Provide the [x, y] coordinate of the cell's center where the given text is located.  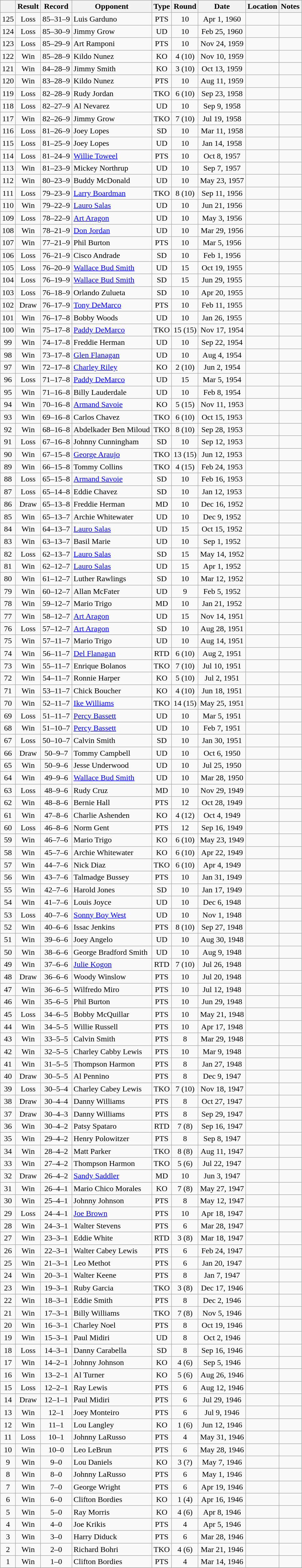
61 [8, 815]
65–13–7 [56, 516]
4–0 [56, 1524]
81–25–9 [56, 143]
67–16–8 [56, 442]
Nov 1, 1948 [222, 915]
40 [8, 1076]
Joe Krikis [112, 1524]
Charley Cabey Lewis [112, 1089]
Harold Jones [112, 890]
70 [8, 703]
15–3–1 [56, 1338]
Jun 18, 1951 [222, 691]
Sep 16, 1946 [222, 1350]
81–24–9 [56, 156]
69–16–8 [56, 417]
Johnny Cunningham [112, 442]
76–21–9 [56, 255]
37 [8, 1114]
66–15–8 [56, 467]
26–4–2 [56, 1176]
Patsy Spataro [112, 1126]
84 [8, 529]
Mar 28, 1946 [222, 1537]
Henry Polowitzer [112, 1138]
55–11–7 [56, 666]
119 [8, 93]
Oct 4, 1949 [222, 815]
Mario Chico Morales [112, 1189]
Jul 12, 1948 [222, 989]
Al Pennino [112, 1076]
74 [8, 653]
4 (15) [185, 467]
36 [8, 1126]
24 [8, 1275]
Sandy Saddler [112, 1176]
99 [8, 342]
3–0 [56, 1537]
81 [8, 566]
Cisco Andrade [112, 255]
Nov 11, 1953 [222, 405]
79–22–9 [56, 206]
30–5–5 [56, 1076]
33 [8, 1164]
Sep 7, 1957 [222, 168]
Mar 11, 1958 [222, 131]
Mar 9, 1948 [222, 1052]
Walter Keene [112, 1275]
76 [8, 629]
Wilfredo Miro [112, 989]
116 [8, 131]
Ike Williams [112, 703]
1 (4) [185, 1499]
65–14–8 [56, 492]
12–2–1 [56, 1388]
Oct 8, 1957 [222, 156]
Oct 13, 1959 [222, 69]
92 [8, 430]
Ronnie Harper [112, 678]
17 [8, 1363]
93 [8, 417]
30–4–3 [56, 1114]
Sep 22, 1954 [222, 342]
109 [8, 218]
Apr 1, 1960 [222, 19]
Eddie Chavez [112, 492]
80–23–9 [56, 181]
Jul 29, 1946 [222, 1400]
37–6–6 [56, 965]
George Bradford Smith [112, 952]
117 [8, 118]
48 [8, 977]
110 [8, 206]
Leo LeBrun [112, 1450]
85–29–9 [56, 44]
122 [8, 56]
64–13–7 [56, 529]
24–4–1 [56, 1213]
21 [8, 1313]
78–22–9 [56, 218]
66 [8, 753]
102 [8, 305]
Apr 22, 1949 [222, 852]
81–23–9 [56, 168]
Willie Toweel [112, 156]
May 27, 1947 [222, 1189]
48–8–6 [56, 803]
Oct 15, 1953 [222, 417]
Feb 1, 1956 [222, 255]
Oct 19, 1946 [222, 1325]
29 [8, 1213]
Date [222, 7]
36–6–6 [56, 977]
17–3–1 [56, 1313]
59 [8, 840]
Matt Parker [112, 1151]
39 [8, 1089]
9–0 [56, 1462]
Ray Morris [112, 1512]
79 [8, 591]
85 [8, 516]
Tommy Collins [112, 467]
46–8–6 [56, 828]
May 3, 1956 [222, 218]
Nov 5, 1946 [222, 1313]
67 [8, 740]
Oct 6, 1950 [222, 753]
11 [8, 1437]
Apr 5, 1946 [222, 1524]
Larry Boardman [112, 193]
Dec 9, 1952 [222, 516]
Sep 29, 1947 [222, 1114]
Chick Boucher [112, 691]
82–27–9 [56, 106]
58 [8, 852]
62–13–7 [56, 554]
34–6–5 [56, 1014]
Sep 28, 1953 [222, 430]
George Araujo [112, 454]
Jun 12, 1953 [222, 454]
Jul 9, 1946 [222, 1412]
12–1–1 [56, 1400]
2 (10) [185, 367]
Mar 5, 1954 [222, 380]
Art Ramponi [112, 44]
111 [8, 193]
Nov 24, 1959 [222, 44]
94 [8, 405]
Apr 4, 1949 [222, 865]
34 [8, 1151]
68–16–8 [56, 430]
49 [8, 965]
52 [8, 927]
Eddie White [112, 1238]
1 [8, 1562]
Jul 2, 1951 [222, 678]
Sep 5, 1946 [222, 1363]
22 [8, 1300]
Luther Rawlings [112, 579]
May 1, 1946 [222, 1475]
Jan 31, 1949 [222, 877]
32–5–5 [56, 1052]
Aug 9, 1948 [222, 952]
105 [8, 268]
Basil Marie [112, 541]
Jun 21, 1956 [222, 206]
13 [8, 1412]
Feb 24, 1947 [222, 1251]
Aug 4, 1954 [222, 355]
20 [8, 1325]
19–3–1 [56, 1288]
51–11–7 [56, 716]
118 [8, 106]
Mar 14, 1946 [222, 1562]
Mar 18, 1947 [222, 1238]
Mar 28, 1950 [222, 778]
May 7, 1946 [222, 1462]
3 (10) [185, 69]
42–7–6 [56, 890]
Aug 14, 1951 [222, 641]
57–11–7 [56, 641]
Carlos Chavez [112, 417]
41–7–6 [56, 902]
21–3–1 [56, 1263]
8 (8) [185, 1151]
4 (12) [185, 815]
May 12, 1947 [222, 1201]
Aug 30, 1948 [222, 939]
76–17–8 [56, 317]
14 [8, 1400]
Rudy Jordan [112, 93]
45–7–6 [56, 852]
39–6–6 [56, 939]
23 [8, 1288]
101 [8, 317]
Danny Carabella [112, 1350]
10–0 [56, 1450]
51 [8, 939]
Jan 30, 1951 [222, 740]
Jan 17, 1949 [222, 890]
57 [8, 865]
10–1 [56, 1437]
Jesse Underwood [112, 766]
14 (15) [185, 703]
Al Nevarez [112, 106]
28 [8, 1226]
Apr 8, 1946 [222, 1512]
31 [8, 1189]
76–17–9 [56, 305]
Louis Joyce [112, 902]
Leo Methot [112, 1263]
Mar 5, 1956 [222, 243]
43–7–6 [56, 877]
83–28–9 [56, 81]
82–28–9 [56, 93]
Oct 19, 1955 [222, 268]
65 [8, 766]
Luis Garduno [112, 19]
48–9–6 [56, 790]
Feb 24, 1953 [222, 467]
83 [8, 541]
70–16–8 [56, 405]
Notes [290, 7]
May 25, 1951 [222, 703]
54 [8, 902]
1–0 [56, 1562]
59–12–7 [56, 604]
Ruby Garcia [112, 1288]
Aug 11, 1947 [222, 1151]
Apr 20, 1955 [222, 293]
26–4–1 [56, 1189]
107 [8, 243]
Mar 21, 1946 [222, 1549]
98 [8, 355]
Mar 5, 1951 [222, 716]
76–19–9 [56, 280]
36–6–5 [56, 989]
Rudy Cruz [112, 790]
Feb 16, 1953 [222, 479]
52–11–7 [56, 703]
Joey Monteiro [112, 1412]
Woody Winslow [112, 977]
Jan 12, 1953 [222, 492]
23–3–1 [56, 1238]
Jul 10, 1951 [222, 666]
Jul 25, 1950 [222, 766]
Lou Langley [112, 1425]
38 [8, 1101]
60 [8, 828]
113 [8, 168]
77 [8, 616]
81–26–9 [56, 131]
30–5–4 [56, 1089]
103 [8, 293]
68 [8, 728]
Sep 27, 1948 [222, 927]
Round [185, 7]
May 23, 1957 [222, 181]
88 [8, 479]
55 [8, 890]
41 [8, 1064]
Jul 22, 1947 [222, 1164]
29–4–2 [56, 1138]
Walter Stevens [112, 1226]
34–5–5 [56, 1027]
Apr 17, 1948 [222, 1027]
Feb 25, 1960 [222, 31]
Dec 9, 1947 [222, 1076]
71–16–8 [56, 392]
27–4–2 [56, 1164]
50–9–6 [56, 766]
31–5–5 [56, 1064]
76–18–9 [56, 293]
74–17–8 [56, 342]
108 [8, 230]
30 [8, 1201]
Charley Cabby Lewis [112, 1052]
Mar 29, 1956 [222, 230]
90 [8, 454]
Al Turner [112, 1375]
5 [8, 1512]
19 [8, 1338]
Mar 29, 1948 [222, 1039]
13–2–1 [56, 1375]
40–7–6 [56, 915]
61–12–7 [56, 579]
14–2–1 [56, 1363]
44 [8, 1027]
75–17–8 [56, 330]
Aug 26, 1946 [222, 1375]
65–13–8 [56, 504]
7–0 [56, 1487]
Nov 18, 1947 [222, 1089]
86 [8, 504]
22–3–1 [56, 1251]
Bobby Woods [112, 317]
May 14, 1952 [222, 554]
Jan 27, 1948 [222, 1064]
72–17–8 [56, 367]
7 [8, 1487]
25 [8, 1263]
Jan 14, 1958 [222, 143]
32 [8, 1176]
May 31, 1946 [222, 1437]
120 [8, 81]
89 [8, 467]
63 [8, 790]
33–5–5 [56, 1039]
30–4–2 [56, 1126]
58–12–7 [56, 616]
Billy Lauderdale [112, 392]
Willie Russell [112, 1027]
87 [8, 492]
Del Flanagan [112, 653]
Jul 20, 1948 [222, 977]
Type [162, 7]
115 [8, 143]
Dec 6, 1948 [222, 902]
Opponent [112, 7]
Feb 7, 1951 [222, 728]
3 [8, 1537]
35–6–5 [56, 1002]
Location [262, 7]
Sep 12, 1953 [222, 442]
Ray Lewis [112, 1388]
3 (?) [185, 1462]
Charley Noel [112, 1325]
25–4–1 [56, 1201]
18–3–1 [56, 1300]
Jun 3, 1947 [222, 1176]
Sonny Boy West [112, 915]
46 [8, 1002]
63–13–7 [56, 541]
Jun 12, 1946 [222, 1425]
50–10–7 [56, 740]
104 [8, 280]
2–0 [56, 1549]
Dec 16, 1952 [222, 504]
Jimmy Smith [112, 69]
97 [8, 367]
85–28–9 [56, 56]
Jan 20, 1947 [222, 1263]
Abdelkader Ben Miloud [112, 430]
Julie Kogon [112, 965]
18 [8, 1350]
72 [8, 678]
79–23–9 [56, 193]
Jan 21, 1952 [222, 604]
6–0 [56, 1499]
Jan 7, 1947 [222, 1275]
57–12–7 [56, 629]
27 [8, 1238]
Oct 28, 1949 [222, 803]
49–9–6 [56, 778]
Jun 29, 1948 [222, 1002]
50 [8, 952]
43 [8, 1039]
125 [8, 19]
Apr 1, 1952 [222, 566]
82–26–9 [56, 118]
26 [8, 1251]
44–7–6 [56, 865]
14–3–1 [56, 1350]
Tommy Campbell [112, 753]
2 [8, 1549]
62 [8, 803]
Joe Brown [112, 1213]
Nov 10, 1959 [222, 56]
Allan McFater [112, 591]
Result [28, 7]
56 [8, 877]
Buddy McDonald [112, 181]
Nick Diaz [112, 865]
64 [8, 778]
85–30–9 [56, 31]
40–6–6 [56, 927]
Feb 11, 1955 [222, 305]
Orlando Zulueta [112, 293]
Mickey Northrup [112, 168]
114 [8, 156]
47–8–6 [56, 815]
Mar 28, 1947 [222, 1226]
73 [8, 666]
76–20–9 [56, 268]
Eddie Smith [112, 1300]
12–1 [56, 1412]
71 [8, 691]
121 [8, 69]
69 [8, 716]
78 [8, 604]
85–31–9 [56, 19]
Jul 19, 1958 [222, 118]
Oct 27, 1947 [222, 1101]
Sep 16, 1949 [222, 828]
124 [8, 31]
84–28–9 [56, 69]
71–17–8 [56, 380]
112 [8, 181]
Don Jordan [112, 230]
Sep 23, 1958 [222, 93]
Charley Riley [112, 367]
Harry Diduck [112, 1537]
Apr 18, 1947 [222, 1213]
Sep 1, 1952 [222, 541]
20–3–1 [56, 1275]
Feb 8, 1954 [222, 392]
Bobby McQuillar [112, 1014]
Talmadge Bussey [112, 877]
Walter Cabey Lewis [112, 1251]
1 (6) [185, 1425]
95 [8, 392]
Oct 15, 1952 [222, 529]
96 [8, 380]
Norm Gent [112, 828]
16 [8, 1375]
Record [56, 7]
Aug 11, 1959 [222, 81]
24–3–1 [56, 1226]
Bernie Hall [112, 803]
Nov 14, 1951 [222, 616]
Apr 19, 1946 [222, 1487]
Nov 29, 1949 [222, 790]
123 [8, 44]
77–21–9 [56, 243]
Joey Angelo [112, 939]
42 [8, 1052]
May 28, 1946 [222, 1450]
75 [8, 641]
May 23, 1949 [222, 840]
5 (10) [185, 678]
Sep 16, 1947 [222, 1126]
Dec 2, 1946 [222, 1300]
62–12–7 [56, 566]
Sep 9, 1958 [222, 106]
Glen Flanagan [112, 355]
Jun 29, 1955 [222, 280]
51–10–7 [56, 728]
Aug 12, 1946 [222, 1388]
Lou Daniels [112, 1462]
67–15–8 [56, 454]
15 (15) [185, 330]
91 [8, 442]
Nov 17, 1954 [222, 330]
78–21–9 [56, 230]
Oct 2, 1946 [222, 1338]
65–15–8 [56, 479]
Richard Bohri [112, 1549]
50–9–7 [56, 753]
Aug 2, 1951 [222, 653]
13 (15) [185, 454]
8–0 [56, 1475]
Enrique Bolanos [112, 666]
73–17–8 [56, 355]
100 [8, 330]
Aug 28, 1951 [222, 629]
46–7–6 [56, 840]
11–1 [56, 1425]
Mar 12, 1952 [222, 579]
Tony DeMarco [112, 305]
Jul 26, 1948 [222, 965]
45 [8, 1014]
28–4–2 [56, 1151]
Apr 16, 1946 [222, 1499]
Charlie Ashenden [112, 815]
53–11–7 [56, 691]
106 [8, 255]
80 [8, 579]
Jan 26, 1955 [222, 317]
38–6–6 [56, 952]
16–3–1 [56, 1325]
35 [8, 1138]
Sep 8, 1947 [222, 1138]
Jun 2, 1954 [222, 367]
82 [8, 554]
53 [8, 915]
Dec 17, 1946 [222, 1288]
47 [8, 989]
Sep 11, 1956 [222, 193]
60–12–7 [56, 591]
Billy Williams [112, 1313]
54–11–7 [56, 678]
5 (15) [185, 405]
George Wright [112, 1487]
56–11–7 [56, 653]
Issac Jenkins [112, 927]
5–0 [56, 1512]
Feb 5, 1952 [222, 591]
May 21, 1948 [222, 1014]
30–4–4 [56, 1101]
